Search for the cell housing the specified text and yield its [x, y] center coordinate. 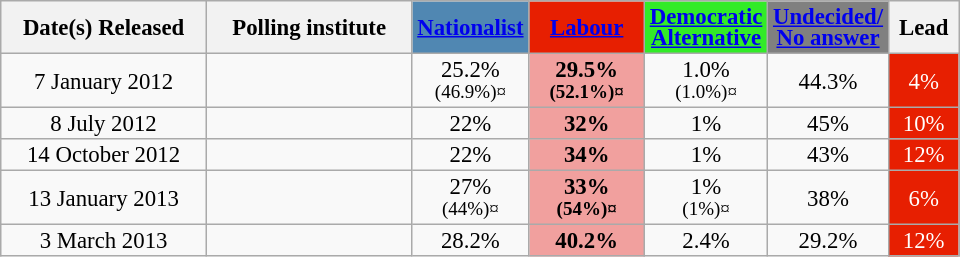
43% [828, 155]
10% [924, 124]
Date(s) Released [104, 28]
38% [828, 198]
32% [587, 124]
29.2% [828, 241]
1%(1%)¤ [706, 198]
Undecided/No answer [828, 28]
Polling institute [309, 28]
27%(44%)¤ [470, 198]
34% [587, 155]
45% [828, 124]
Nationalist [470, 28]
2.4% [706, 241]
DemocraticAlternative [706, 28]
14 October 2012 [104, 155]
25.2%(46.9%)¤ [470, 81]
13 January 2013 [104, 198]
29.5%(52.1%)¤ [587, 81]
Lead [924, 28]
28.2% [470, 241]
44.3% [828, 81]
3 March 2013 [104, 241]
4% [924, 81]
6% [924, 198]
7 January 2012 [104, 81]
8 July 2012 [104, 124]
40.2% [587, 241]
1.0%(1.0%)¤ [706, 81]
Labour [587, 28]
33%(54%)¤ [587, 198]
